Scan for the cell matching the given text and deliver its [x, y] coordinate at center. 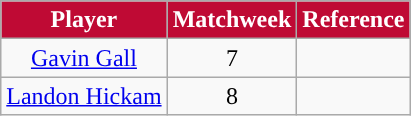
Landon Hickam [84, 96]
Player [84, 20]
8 [232, 96]
Reference [354, 20]
Matchweek [232, 20]
Gavin Gall [84, 58]
7 [232, 58]
